Return the [X, Y] coordinate for the center point of the cell that contains the specified text.  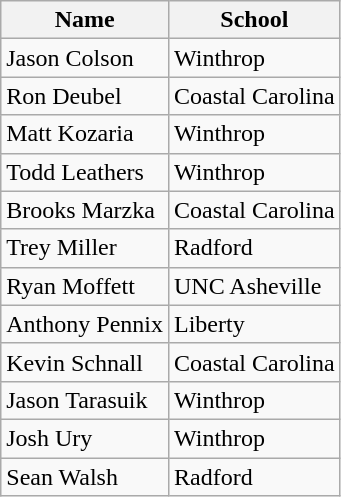
Ron Deubel [85, 96]
Anthony Pennix [85, 324]
Trey Miller [85, 248]
UNC Asheville [254, 286]
Todd Leathers [85, 172]
School [254, 20]
Brooks Marzka [85, 210]
Jason Tarasuik [85, 400]
Sean Walsh [85, 477]
Jason Colson [85, 58]
Name [85, 20]
Liberty [254, 324]
Kevin Schnall [85, 362]
Josh Ury [85, 438]
Ryan Moffett [85, 286]
Matt Kozaria [85, 134]
